Search for the cell housing the specified text and yield its (X, Y) center coordinate. 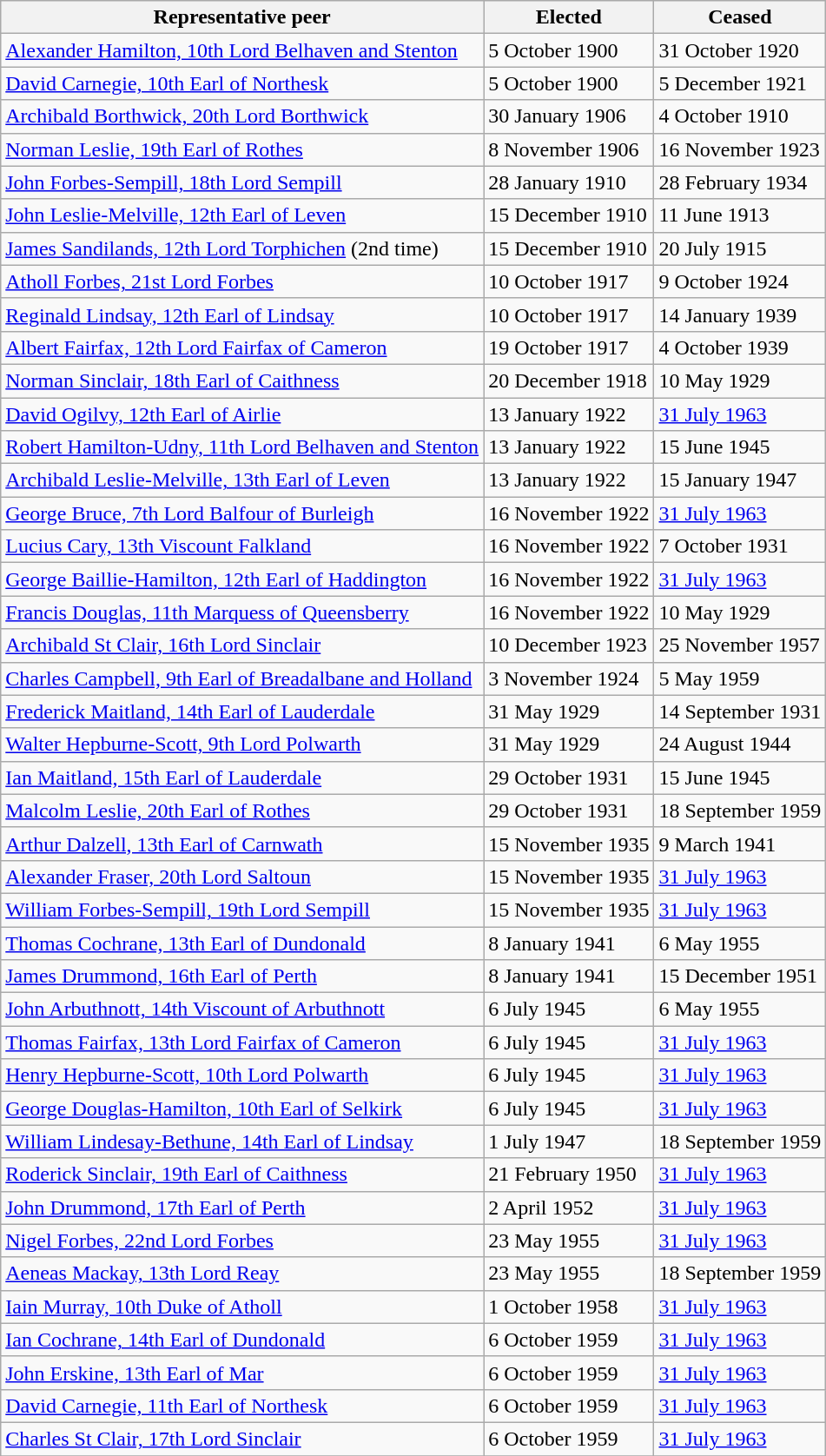
Ian Cochrane, 14th Earl of Dundonald (242, 1340)
15 January 1947 (740, 480)
1 July 1947 (569, 1142)
Henry Hepburne-Scott, 10th Lord Polwarth (242, 1075)
Atholl Forbes, 21st Lord Forbes (242, 281)
7 October 1931 (740, 546)
Elected (569, 17)
Albert Fairfax, 12th Lord Fairfax of Cameron (242, 347)
31 October 1920 (740, 50)
John Arbuthnott, 14th Viscount of Arbuthnott (242, 1009)
9 March 1941 (740, 844)
John Drummond, 17th Earl of Perth (242, 1208)
Walter Hepburne-Scott, 9th Lord Polwarth (242, 745)
5 December 1921 (740, 83)
Aeneas Mackay, 13th Lord Reay (242, 1274)
David Ogilvy, 12th Earl of Airlie (242, 414)
11 June 1913 (740, 215)
Reginald Lindsay, 12th Earl of Lindsay (242, 314)
Thomas Fairfax, 13th Lord Fairfax of Cameron (242, 1042)
19 October 1917 (569, 347)
John Leslie-Melville, 12th Earl of Leven (242, 215)
John Erskine, 13th Earl of Mar (242, 1373)
Alexander Fraser, 20th Lord Saltoun (242, 877)
William Forbes-Sempill, 19th Lord Sempill (242, 910)
Iain Murray, 10th Duke of Atholl (242, 1307)
Ceased (740, 17)
Robert Hamilton-Udny, 11th Lord Belhaven and Stenton (242, 447)
Nigel Forbes, 22nd Lord Forbes (242, 1241)
Norman Leslie, 19th Earl of Rothes (242, 149)
Archibald St Clair, 16th Lord Sinclair (242, 645)
30 January 1906 (569, 116)
David Carnegie, 10th Earl of Northesk (242, 83)
Malcolm Leslie, 20th Earl of Rothes (242, 811)
14 January 1939 (740, 314)
20 July 1915 (740, 248)
3 November 1924 (569, 678)
Roderick Sinclair, 19th Earl of Caithness (242, 1175)
16 November 1923 (740, 149)
5 May 1959 (740, 678)
Archibald Borthwick, 20th Lord Borthwick (242, 116)
4 October 1910 (740, 116)
George Baillie-Hamilton, 12th Earl of Haddington (242, 579)
21 February 1950 (569, 1175)
9 October 1924 (740, 281)
John Forbes-Sempill, 18th Lord Sempill (242, 182)
4 October 1939 (740, 347)
James Sandilands, 12th Lord Torphichen (2nd time) (242, 248)
1 October 1958 (569, 1307)
David Carnegie, 11th Earl of Northesk (242, 1406)
George Bruce, 7th Lord Balfour of Burleigh (242, 513)
Ian Maitland, 15th Earl of Lauderdale (242, 778)
Charles Campbell, 9th Earl of Breadalbane and Holland (242, 678)
Thomas Cochrane, 13th Earl of Dundonald (242, 943)
Lucius Cary, 13th Viscount Falkland (242, 546)
25 November 1957 (740, 645)
James Drummond, 16th Earl of Perth (242, 976)
28 February 1934 (740, 182)
Norman Sinclair, 18th Earl of Caithness (242, 381)
William Lindesay-Bethune, 14th Earl of Lindsay (242, 1142)
15 December 1951 (740, 976)
Arthur Dalzell, 13th Earl of Carnwath (242, 844)
10 December 1923 (569, 645)
Alexander Hamilton, 10th Lord Belhaven and Stenton (242, 50)
28 January 1910 (569, 182)
Francis Douglas, 11th Marquess of Queensberry (242, 612)
Representative peer (242, 17)
14 September 1931 (740, 711)
8 November 1906 (569, 149)
Charles St Clair, 17th Lord Sinclair (242, 1439)
Frederick Maitland, 14th Earl of Lauderdale (242, 711)
2 April 1952 (569, 1208)
24 August 1944 (740, 745)
20 December 1918 (569, 381)
Archibald Leslie-Melville, 13th Earl of Leven (242, 480)
George Douglas-Hamilton, 10th Earl of Selkirk (242, 1109)
